Return the (X, Y) coordinate for the center point of the cell that contains the specified text.  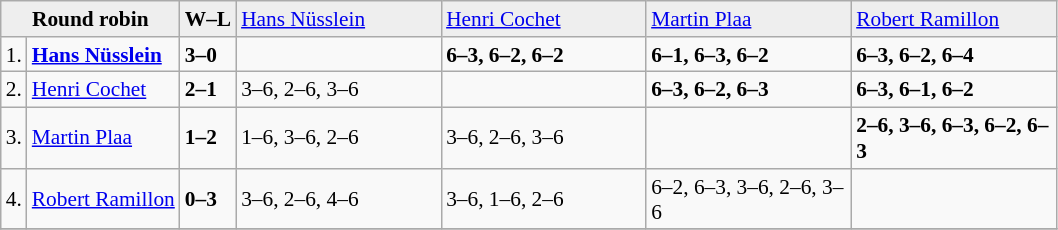
2–6, 3–6, 6–3, 6–2, 6–3 (954, 138)
6–3, 6–2, 6–4 (954, 55)
3–0 (208, 55)
6–3, 6–2, 6–2 (544, 55)
3. (14, 138)
6–2, 6–3, 3–6, 2–6, 3–6 (748, 200)
1–6, 3–6, 2–6 (338, 138)
3–6, 1–6, 2–6 (544, 200)
4. (14, 200)
2. (14, 90)
6–3, 6–2, 6–3 (748, 90)
0–3 (208, 200)
3–6, 2–6, 4–6 (338, 200)
2–1 (208, 90)
6–3, 6–1, 6–2 (954, 90)
W–L (208, 19)
6–1, 6–3, 6–2 (748, 55)
Round robin (90, 19)
1. (14, 55)
1–2 (208, 138)
